Return the [X, Y] coordinate for the center point of the cell that contains the specified text.  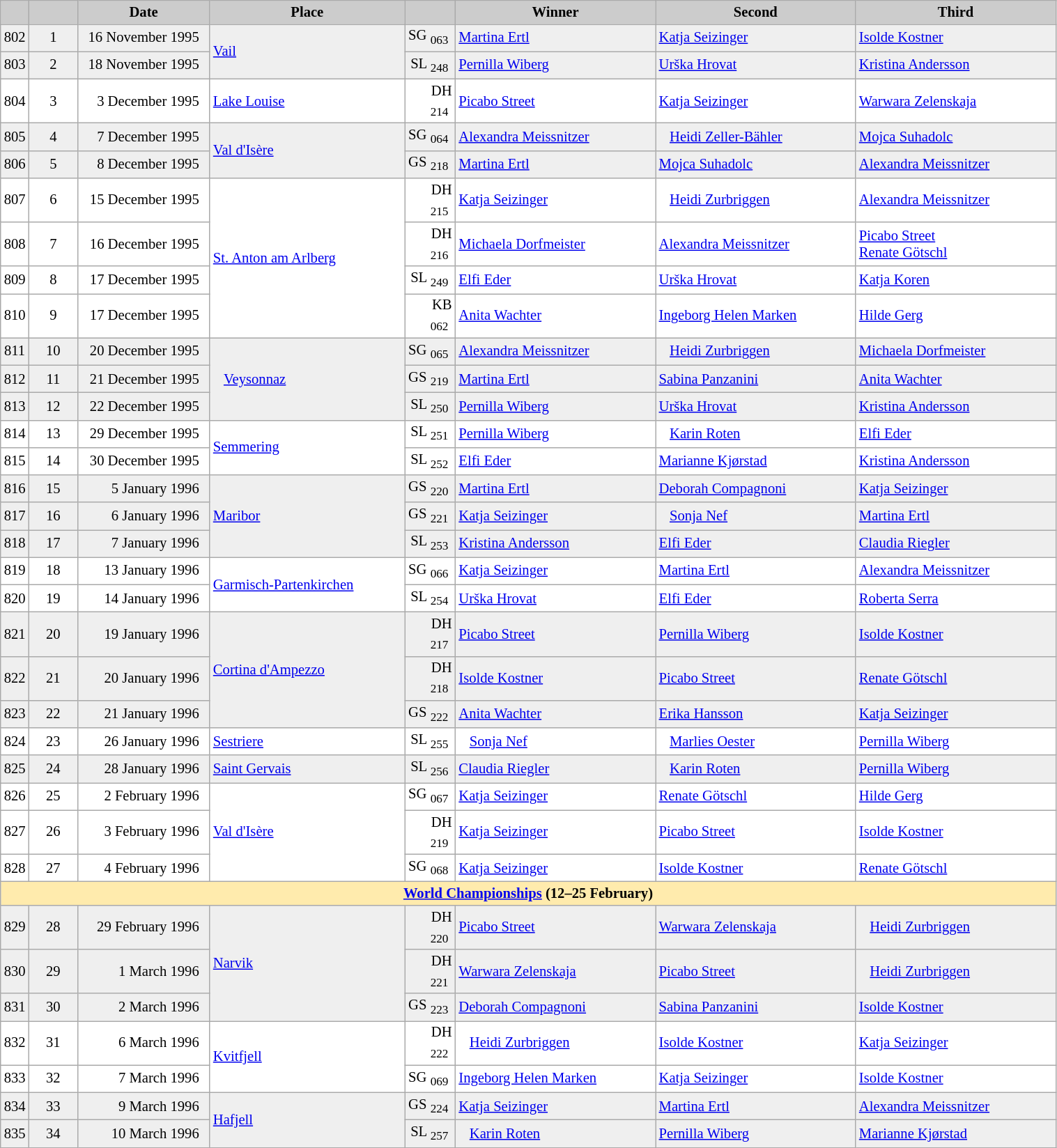
SG 066 [431, 571]
16 [53, 515]
Roberta Serra [956, 598]
Sestriere [307, 741]
19 January 1996 [144, 634]
806 [15, 164]
Vail [307, 52]
9 March 1996 [144, 1106]
Erika Hansson [755, 713]
5 [53, 164]
14 [53, 461]
823 [15, 713]
18 [53, 571]
3 February 1996 [144, 832]
20 [53, 634]
KB 062 [431, 315]
SG 064 [431, 137]
SG 069 [431, 1078]
4 [53, 137]
822 [15, 678]
22 [53, 713]
33 [53, 1106]
St. Anton am Arlberg [307, 258]
17 [53, 543]
16 November 1995 [144, 38]
29 February 1996 [144, 926]
13 January 1996 [144, 571]
21 December 1995 [144, 379]
19 [53, 598]
Veysonnaz [307, 379]
831 [15, 1007]
804 [15, 100]
SG 063 [431, 38]
827 [15, 832]
29 December 1995 [144, 433]
GS 220 [431, 489]
GS 221 [431, 515]
22 December 1995 [144, 405]
SL 249 [431, 280]
Third [956, 12]
Maribor [307, 516]
34 [53, 1133]
Marlies Oester [755, 741]
5 January 1996 [144, 489]
20 December 1995 [144, 351]
10 March 1996 [144, 1133]
16 December 1995 [144, 244]
Kvitfjell [307, 1056]
815 [15, 461]
SG 068 [431, 868]
803 [15, 65]
821 [15, 634]
828 [15, 868]
818 [15, 543]
28 January 1996 [144, 769]
811 [15, 351]
Picabo Street Renate Götschl [956, 244]
DH 219 [431, 832]
Semmering [307, 447]
DH 222 [431, 1042]
15 [53, 489]
826 [15, 796]
14 January 1996 [144, 598]
21 [53, 678]
SL 254 [431, 598]
Date [144, 12]
24 [53, 769]
830 [15, 971]
DH 214 [431, 100]
805 [15, 137]
816 [15, 489]
3 December 1995 [144, 100]
834 [15, 1106]
20 January 1996 [144, 678]
817 [15, 515]
SL 251 [431, 433]
25 [53, 796]
2 February 1996 [144, 796]
21 January 1996 [144, 713]
SG 067 [431, 796]
GS 219 [431, 379]
3 [53, 100]
30 December 1995 [144, 461]
28 [53, 926]
833 [15, 1078]
819 [15, 571]
6 [53, 199]
Lake Louise [307, 100]
825 [15, 769]
Katja Koren [956, 280]
SL 248 [431, 65]
820 [15, 598]
9 [53, 315]
26 January 1996 [144, 741]
812 [15, 379]
829 [15, 926]
GS 222 [431, 713]
31 [53, 1042]
30 [53, 1007]
12 [53, 405]
32 [53, 1078]
4 February 1996 [144, 868]
23 [53, 741]
807 [15, 199]
7 December 1995 [144, 137]
DH 220 [431, 926]
15 December 1995 [144, 199]
808 [15, 244]
813 [15, 405]
7 [53, 244]
Garmisch-Partenkirchen [307, 585]
7 January 1996 [144, 543]
6 January 1996 [144, 515]
832 [15, 1042]
SL 256 [431, 769]
GS 224 [431, 1106]
Heidi Zeller-Bähler [755, 137]
SL 252 [431, 461]
26 [53, 832]
29 [53, 971]
GS 218 [431, 164]
DH 216 [431, 244]
18 November 1995 [144, 65]
809 [15, 280]
Second [755, 12]
World Championships (12–25 February) [528, 893]
DH 221 [431, 971]
2 [53, 65]
814 [15, 433]
1 March 1996 [144, 971]
Winner [555, 12]
7 March 1996 [144, 1078]
8 December 1995 [144, 164]
810 [15, 315]
SL 250 [431, 405]
835 [15, 1133]
10 [53, 351]
Hafjell [307, 1120]
Cortina d'Ampezzo [307, 669]
8 [53, 280]
27 [53, 868]
6 March 1996 [144, 1042]
DH 218 [431, 678]
DH 215 [431, 199]
13 [53, 433]
SL 257 [431, 1133]
2 March 1996 [144, 1007]
SL 253 [431, 543]
SG 065 [431, 351]
GS 223 [431, 1007]
11 [53, 379]
Place [307, 12]
DH 217 [431, 634]
824 [15, 741]
Narvik [307, 963]
1 [53, 38]
SL 255 [431, 741]
802 [15, 38]
Saint Gervais [307, 769]
